For the text-containing cell, return its midpoint in [x, y] coordinate format. 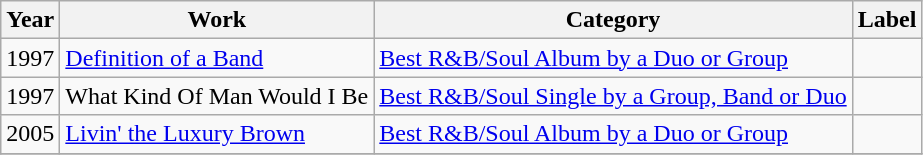
Category [613, 20]
2005 [30, 134]
Work [217, 20]
Label [887, 20]
Year [30, 20]
Livin' the Luxury Brown [217, 134]
Definition of a Band [217, 58]
Best R&B/Soul Single by a Group, Band or Duo [613, 96]
What Kind Of Man Would I Be [217, 96]
